Detect which cell encompasses the target text, then output its (x, y) center coordinate. 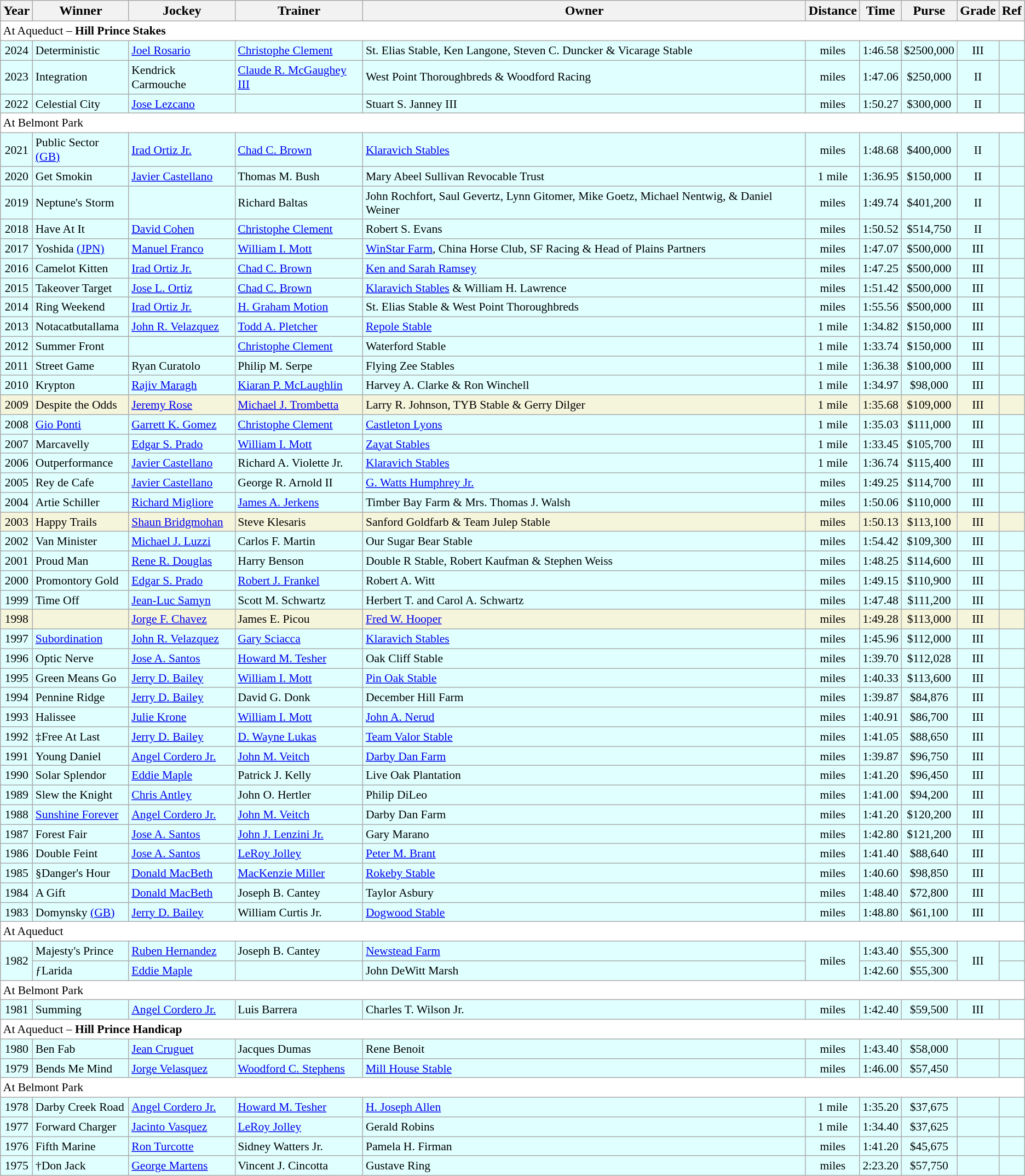
Darby Creek Road (81, 1107)
D. Wayne Lukas (299, 737)
Scott M. Schwartz (299, 600)
Robert S. Evans (584, 229)
2000 (16, 581)
Oak Cliff Stable (584, 658)
2006 (16, 463)
John A. Nerud (584, 717)
Herbert T. and Carol A. Schwartz (584, 600)
$113,600 (929, 678)
Klaravich Stables & William H. Lawrence (584, 288)
1:36.95 (880, 176)
Philip DiLeo (584, 795)
St. Elias Stable & West Point Thoroughbreds (584, 307)
Stuart S. Janney III (584, 104)
A Gift (81, 893)
Proud Man (81, 561)
2:23.20 (880, 1166)
1982 (16, 961)
1:34.82 (880, 326)
James A. Jerkens (299, 502)
Mill House Stable (584, 1068)
$88,650 (929, 737)
Integration (81, 77)
Rene R. Douglas (182, 561)
2023 (16, 77)
2012 (16, 346)
1998 (16, 619)
1:49.74 (880, 203)
Majesty's Prince (81, 951)
1980 (16, 1049)
1:42.40 (880, 1009)
1:40.91 (880, 717)
1:46.58 (880, 50)
$96,450 (929, 776)
Domynsky (GB) (81, 912)
1:47.48 (880, 600)
2008 (16, 424)
John Rochfort, Saul Gevertz, Lynn Gitomer, Mike Goetz, Michael Nentwig, & Daniel Weiner (584, 203)
$86,700 (929, 717)
$59,500 (929, 1009)
MacKenzie Miller (299, 873)
$105,700 (929, 444)
Jean Cruguet (182, 1049)
Patrick J. Kelly (299, 776)
James E. Picou (299, 619)
G. Watts Humphrey Jr. (584, 483)
Jacques Dumas (299, 1049)
Kendrick Carmouche (182, 77)
Mary Abeel Sullivan Revocable Trust (584, 176)
1:48.80 (880, 912)
Ron Turcotte (182, 1146)
$300,000 (929, 104)
Street Game (81, 366)
Ben Fab (81, 1049)
1:40.60 (880, 873)
Artie Schiller (81, 502)
2004 (16, 502)
$94,200 (929, 795)
John O. Hertler (299, 795)
Outperformance (81, 463)
2002 (16, 541)
$72,800 (929, 893)
At Aqueduct (512, 932)
$120,200 (929, 814)
†Don Jack (81, 1166)
Sidney Watters Jr. (299, 1146)
Waterford Stable (584, 346)
Notacatbutallama (81, 326)
St. Elias Stable, Ken Langone, Steven C. Duncker & Vicarage Stable (584, 50)
Ref (1012, 11)
Castleton Lyons (584, 424)
Richard Migliore (182, 502)
1:36.38 (880, 366)
‡Free At Last (81, 737)
Gustave Ring (584, 1166)
1:54.42 (880, 541)
1:45.96 (880, 639)
Grade (978, 11)
1:41.05 (880, 737)
Time Off (81, 600)
Camelot Kitten (81, 268)
1:46.00 (880, 1068)
1979 (16, 1068)
1:35.20 (880, 1107)
Richard Baltas (299, 203)
George Martens (182, 1166)
Rene Benoit (584, 1049)
Summer Front (81, 346)
Sanford Goldfarb & Team Julep Stable (584, 522)
1:49.25 (880, 483)
$112,028 (929, 658)
1:39.70 (880, 658)
Yoshida (JPN) (81, 249)
2020 (16, 176)
Jose Lezcano (182, 104)
Public Sector (GB) (81, 149)
Have At It (81, 229)
1:34.97 (880, 385)
$110,000 (929, 502)
2013 (16, 326)
Ryan Curatolo (182, 366)
2022 (16, 104)
Taylor Asbury (584, 893)
$115,400 (929, 463)
1:48.68 (880, 149)
1975 (16, 1166)
2009 (16, 405)
1981 (16, 1009)
$114,700 (929, 483)
1983 (16, 912)
Solar Splendor (81, 776)
Krypton (81, 385)
$401,200 (929, 203)
Fred W. Hooper (584, 619)
1:42.80 (880, 834)
Julie Krone (182, 717)
William Curtis Jr. (299, 912)
2024 (16, 50)
Bends Me Mind (81, 1068)
1995 (16, 678)
Distance (832, 11)
$98,000 (929, 385)
Vincent J. Cincotta (299, 1166)
Gerald Robins (584, 1127)
Chris Antley (182, 795)
2015 (16, 288)
Summing (81, 1009)
Claude R. McGaughey III (299, 77)
Happy Trails (81, 522)
$37,625 (929, 1127)
2007 (16, 444)
Peter M. Brant (584, 853)
1:35.03 (880, 424)
Flying Zee Stables (584, 366)
1985 (16, 873)
Timber Bay Farm & Mrs. Thomas J. Walsh (584, 502)
Celestial City (81, 104)
Carlos F. Martin (299, 541)
1:33.74 (880, 346)
1:50.27 (880, 104)
$514,750 (929, 229)
2014 (16, 307)
Newstead Farm (584, 951)
Charles T. Wilson Jr. (584, 1009)
Green Means Go (81, 678)
Gary Marano (584, 834)
Halissee (81, 717)
1993 (16, 717)
Jeremy Rose (182, 405)
1:42.60 (880, 971)
1:35.68 (880, 405)
Steve Klesaris (299, 522)
West Point Thoroughbreds & Woodford Racing (584, 77)
H. Graham Motion (299, 307)
Rokeby Stable (584, 873)
Double Feint (81, 853)
Jockey (182, 11)
Trainer (299, 11)
2001 (16, 561)
1997 (16, 639)
1:48.40 (880, 893)
Jorge F. Chavez (182, 619)
Time (880, 11)
$110,900 (929, 581)
$58,000 (929, 1049)
Kiaran P. McLaughlin (299, 385)
$111,200 (929, 600)
1:47.25 (880, 268)
Marcavelly (81, 444)
Our Sugar Bear Stable (584, 541)
Dogwood Stable (584, 912)
1999 (16, 600)
1:49.28 (880, 619)
Ring Weekend (81, 307)
Young Daniel (81, 756)
2016 (16, 268)
1996 (16, 658)
Robert A. Witt (584, 581)
Fifth Marine (81, 1146)
Joel Rosario (182, 50)
Jose L. Ortiz (182, 288)
2003 (16, 522)
Ken and Sarah Ramsey (584, 268)
Winner (81, 11)
2010 (16, 385)
1:41.40 (880, 853)
Year (16, 11)
Robert J. Frankel (299, 581)
$400,000 (929, 149)
Purse (929, 11)
1990 (16, 776)
1:47.06 (880, 77)
George R. Arnold II (299, 483)
1986 (16, 853)
Neptune's Storm (81, 203)
Thomas M. Bush (299, 176)
Harvey A. Clarke & Ron Winchell (584, 385)
1989 (16, 795)
1:34.40 (880, 1127)
2021 (16, 149)
$109,300 (929, 541)
1977 (16, 1127)
$88,640 (929, 853)
Forest Fair (81, 834)
1:48.25 (880, 561)
December Hill Farm (584, 697)
Rey de Cafe (81, 483)
Philip M. Serpe (299, 366)
Pin Oak Stable (584, 678)
Gio Ponti (81, 424)
Deterministic (81, 50)
Zayat Stables (584, 444)
$37,675 (929, 1107)
1988 (16, 814)
1:40.33 (880, 678)
$113,100 (929, 522)
Michael J. Trombetta (299, 405)
1987 (16, 834)
1978 (16, 1107)
1:50.06 (880, 502)
Repole Stable (584, 326)
Owner (584, 11)
§Danger's Hour (81, 873)
1:55.56 (880, 307)
Gary Sciacca (299, 639)
Garrett K. Gomez (182, 424)
$250,000 (929, 77)
Slew the Knight (81, 795)
H. Joseph Allen (584, 1107)
Jorge Velasquez (182, 1068)
Rajiv Maragh (182, 385)
Live Oak Plantation (584, 776)
Michael J. Luzzi (182, 541)
$98,850 (929, 873)
At Aqueduct – Hill Prince Stakes (512, 31)
Luis Barrera (299, 1009)
Subordination (81, 639)
1991 (16, 756)
Harry Benson (299, 561)
1:51.42 (880, 288)
Ruben Hernandez (182, 951)
$114,600 (929, 561)
Optic Nerve (81, 658)
David G. Donk (299, 697)
At Aqueduct – Hill Prince Handicap (512, 1029)
Shaun Bridgmohan (182, 522)
1984 (16, 893)
2017 (16, 249)
1:47.07 (880, 249)
1994 (16, 697)
WinStar Farm, China Horse Club, SF Racing & Head of Plains Partners (584, 249)
Promontory Gold (81, 581)
$113,000 (929, 619)
$61,100 (929, 912)
Double R Stable, Robert Kaufman & Stephen Weiss (584, 561)
$2500,000 (929, 50)
$45,675 (929, 1146)
$109,000 (929, 405)
Pennine Ridge (81, 697)
$121,200 (929, 834)
2019 (16, 203)
Richard A. Violette Jr. (299, 463)
2005 (16, 483)
1992 (16, 737)
Todd A. Pletcher (299, 326)
Team Valor Stable (584, 737)
John J. Lenzini Jr. (299, 834)
$84,876 (929, 697)
ƒLarida (81, 971)
$96,750 (929, 756)
Sunshine Forever (81, 814)
David Cohen (182, 229)
Takeover Target (81, 288)
Manuel Franco (182, 249)
John DeWitt Marsh (584, 971)
Pamela H. Firman (584, 1146)
Despite the Odds (81, 405)
Jacinto Vasquez (182, 1127)
2018 (16, 229)
1:33.45 (880, 444)
2011 (16, 366)
$112,000 (929, 639)
Woodford C. Stephens (299, 1068)
1:36.74 (880, 463)
1:50.13 (880, 522)
Larry R. Johnson, TYB Stable & Gerry Dilger (584, 405)
$111,000 (929, 424)
$100,000 (929, 366)
1:50.52 (880, 229)
$57,750 (929, 1166)
Get Smokin (81, 176)
Van Minister (81, 541)
1976 (16, 1146)
$57,450 (929, 1068)
Jean-Luc Samyn (182, 600)
Forward Charger (81, 1127)
1:41.00 (880, 795)
1:49.15 (880, 581)
